For the text-containing cell, return its midpoint in (X, Y) coordinate format. 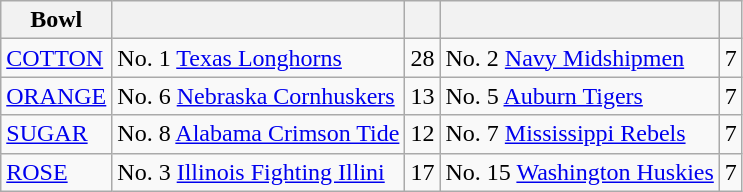
28 (422, 58)
ORANGE (56, 96)
No. 1 Texas Longhorns (258, 58)
COTTON (56, 58)
No. 7 Mississippi Rebels (580, 134)
13 (422, 96)
No. 8 Alabama Crimson Tide (258, 134)
Bowl (56, 20)
No. 5 Auburn Tigers (580, 96)
No. 15 Washington Huskies (580, 172)
No. 3 Illinois Fighting Illini (258, 172)
No. 6 Nebraska Cornhuskers (258, 96)
No. 2 Navy Midshipmen (580, 58)
SUGAR (56, 134)
12 (422, 134)
17 (422, 172)
ROSE (56, 172)
